Provide the (x, y) coordinate of the cell's center where the given text is located.  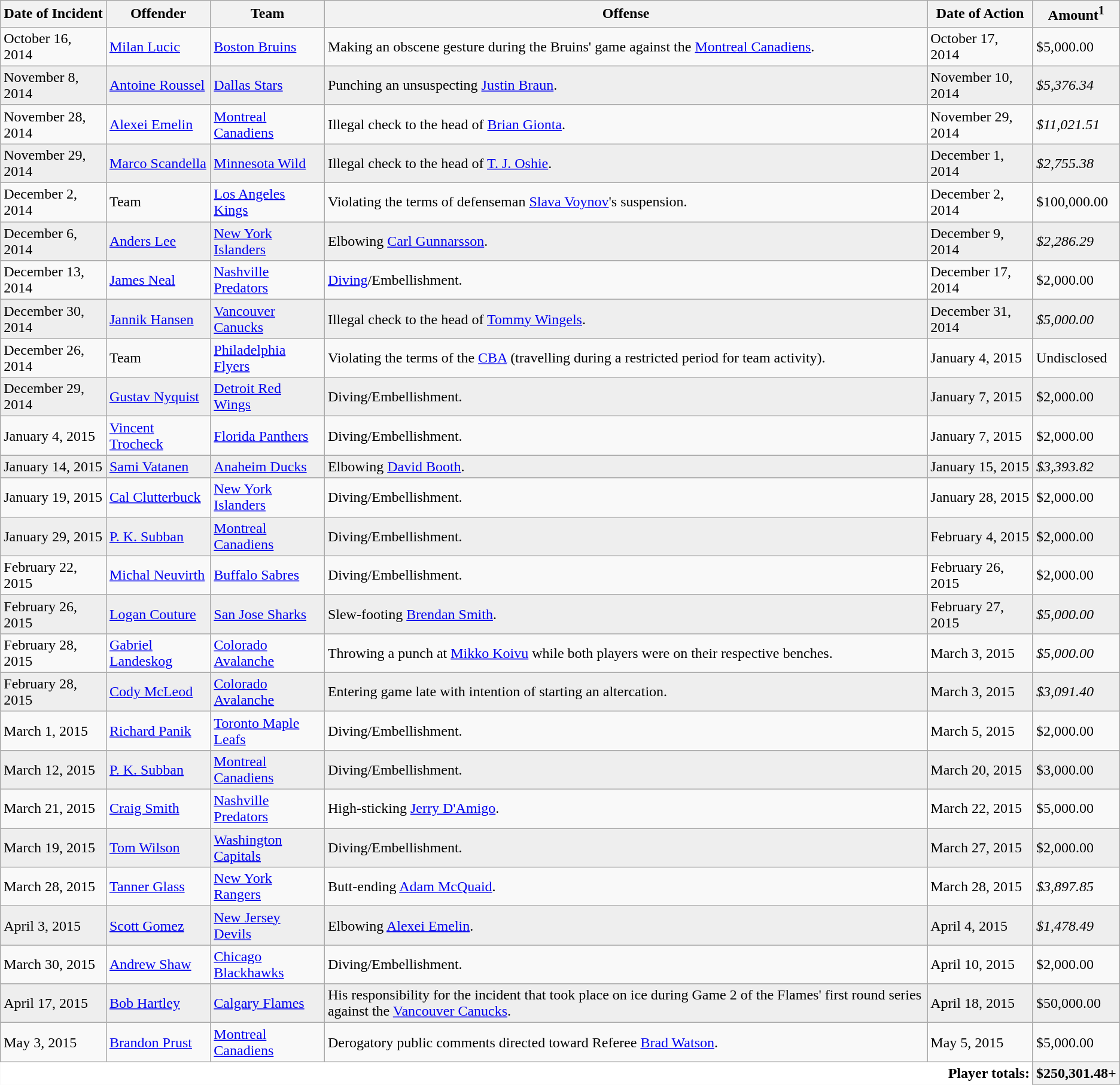
April 3, 2015 (54, 926)
Entering game late with intention of starting an altercation. (626, 691)
Punching an unsuspecting Justin Braun. (626, 85)
Amount1 (1076, 14)
April 18, 2015 (980, 1004)
Violating the terms of defenseman Slava Voynov's suspension. (626, 202)
Date of Action (980, 14)
$3,897.85 (1076, 886)
Player totals: (517, 1073)
Los Angeles Kings (268, 202)
May 3, 2015 (54, 1042)
Vancouver Canucks (268, 319)
December 9, 2014 (980, 242)
December 26, 2014 (54, 358)
March 20, 2015 (980, 769)
Making an obscene gesture during the Bruins' game against the Montreal Canadiens. (626, 47)
New Jersey Devils (268, 926)
Chicago Blackhawks (268, 964)
October 16, 2014 (54, 47)
Gabriel Landeskog (158, 653)
Milan Lucic (158, 47)
January 19, 2015 (54, 498)
Boston Bruins (268, 47)
High-sticking Jerry D'Amigo. (626, 809)
Logan Couture (158, 614)
Scott Gomez (158, 926)
Washington Capitals (268, 848)
Florida Panthers (268, 435)
October 17, 2014 (980, 47)
Sami Vatanen (158, 467)
Elbowing Alexei Emelin. (626, 926)
James Neal (158, 280)
January 29, 2015 (54, 536)
April 17, 2015 (54, 1004)
Andrew Shaw (158, 964)
January 28, 2015 (980, 498)
Dallas Stars (268, 85)
February 4, 2015 (980, 536)
Minnesota Wild (268, 163)
Gustav Nyquist (158, 397)
Offense (626, 14)
Toronto Maple Leafs (268, 731)
Offender (158, 14)
April 4, 2015 (980, 926)
$5,376.34 (1076, 85)
Anders Lee (158, 242)
March 27, 2015 (980, 848)
Illegal check to the head of T. J. Oshie. (626, 163)
San Jose Sharks (268, 614)
Cal Clutterbuck (158, 498)
Bob Hartley (158, 1004)
December 31, 2014 (980, 319)
December 6, 2014 (54, 242)
January 15, 2015 (980, 467)
Throwing a punch at Mikko Koivu while both players were on their respective benches. (626, 653)
November 8, 2014 (54, 85)
March 21, 2015 (54, 809)
December 17, 2014 (980, 280)
December 30, 2014 (54, 319)
His responsibility for the incident that took place on ice during Game 2 of the Flames' first round series against the Vancouver Canucks. (626, 1004)
Anaheim Ducks (268, 467)
March 30, 2015 (54, 964)
$50,000.00 (1076, 1004)
March 12, 2015 (54, 769)
$2,755.38 (1076, 163)
December 1, 2014 (980, 163)
$100,000.00 (1076, 202)
Derogatory public comments directed toward Referee Brad Watson. (626, 1042)
February 27, 2015 (980, 614)
May 5, 2015 (980, 1042)
Illegal check to the head of Brian Gionta. (626, 124)
Violating the terms of the CBA (travelling during a restricted period for team activity). (626, 358)
Detroit Red Wings (268, 397)
$1,478.49 (1076, 926)
Slew-footing Brendan Smith. (626, 614)
December 13, 2014 (54, 280)
January 14, 2015 (54, 467)
March 22, 2015 (980, 809)
March 5, 2015 (980, 731)
$250,301.48+ (1076, 1073)
Philadelphia Flyers (268, 358)
$3,000.00 (1076, 769)
Buffalo Sabres (268, 575)
Elbowing David Booth. (626, 467)
Date of Incident (54, 14)
Cody McLeod (158, 691)
March 19, 2015 (54, 848)
Butt-ending Adam McQuaid. (626, 886)
$2,286.29 (1076, 242)
Undisclosed (1076, 358)
Craig Smith (158, 809)
Brandon Prust (158, 1042)
$3,393.82 (1076, 467)
March 1, 2015 (54, 731)
Jannik Hansen (158, 319)
December 29, 2014 (54, 397)
November 10, 2014 (980, 85)
$11,021.51 (1076, 124)
February 22, 2015 (54, 575)
Calgary Flames (268, 1004)
New York Rangers (268, 886)
Vincent Trocheck (158, 435)
Tom Wilson (158, 848)
Antoine Roussel (158, 85)
Richard Panik (158, 731)
April 10, 2015 (980, 964)
Elbowing Carl Gunnarsson. (626, 242)
November 28, 2014 (54, 124)
Illegal check to the head of Tommy Wingels. (626, 319)
$3,091.40 (1076, 691)
Marco Scandella (158, 163)
Alexei Emelin (158, 124)
Tanner Glass (158, 886)
Michal Neuvirth (158, 575)
